Extract the [X, Y] coordinate from the center of the cell holding the provided text.  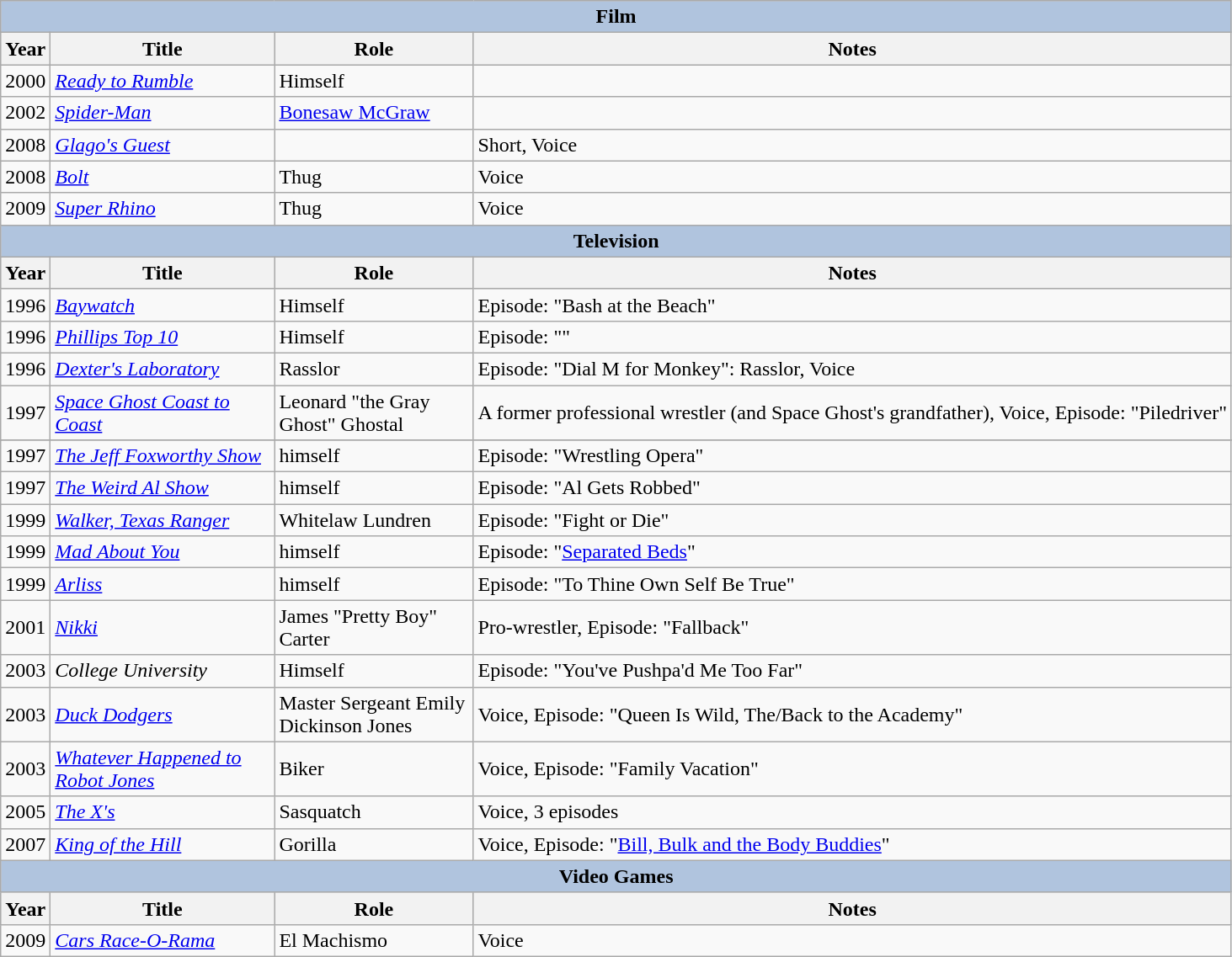
El Machismo [374, 940]
Episode: "You've Pushpa'd Me Too Far" [852, 671]
Gorilla [374, 844]
Biker [374, 769]
Voice, Episode: "Family Vacation" [852, 769]
Voice, Episode: "Queen Is Wild, The/Back to the Academy" [852, 714]
Voice, Episode: "Bill, Bulk and the Body Buddies" [852, 844]
Phillips Top 10 [163, 337]
Ready to Rumble [163, 81]
Bolt [163, 177]
Episode: "Bash at the Beach" [852, 305]
Cars Race-O-Rama [163, 940]
The Jeff Foxworthy Show [163, 456]
Bonesaw McGraw [374, 113]
Super Rhino [163, 209]
2002 [25, 113]
A former professional wrestler (and Space Ghost's grandfather), Voice, Episode: "Piledriver" [852, 412]
The Weird Al Show [163, 488]
Episode: "" [852, 337]
Dexter's Laboratory [163, 369]
Master Sergeant Emily Dickinson Jones [374, 714]
Arliss [163, 584]
Episode: "Separated Beds" [852, 552]
Rasslor [374, 369]
The X's [163, 812]
Episode: "Dial M for Monkey": Rasslor, Voice [852, 369]
Nikki [163, 628]
Spider-Man [163, 113]
Whitelaw Lundren [374, 520]
Baywatch [163, 305]
Short, Voice [852, 145]
2001 [25, 628]
Walker, Texas Ranger [163, 520]
Episode: "Fight or Die" [852, 520]
Film [616, 17]
Mad About You [163, 552]
2005 [25, 812]
Space Ghost Coast to Coast [163, 412]
King of the Hill [163, 844]
Duck Dodgers [163, 714]
Voice, 3 episodes [852, 812]
Television [616, 241]
Video Games [616, 876]
Whatever Happened to Robot Jones [163, 769]
Leonard "the Gray Ghost" Ghostal [374, 412]
Episode: "To Thine Own Self Be True" [852, 584]
Episode: "Al Gets Robbed" [852, 488]
Episode: "Wrestling Opera" [852, 456]
Pro-wrestler, Episode: "Fallback" [852, 628]
2000 [25, 81]
James "Pretty Boy" Carter [374, 628]
College University [163, 671]
Glago's Guest [163, 145]
Sasquatch [374, 812]
2007 [25, 844]
